For the text-containing cell, return its midpoint in (X, Y) coordinate format. 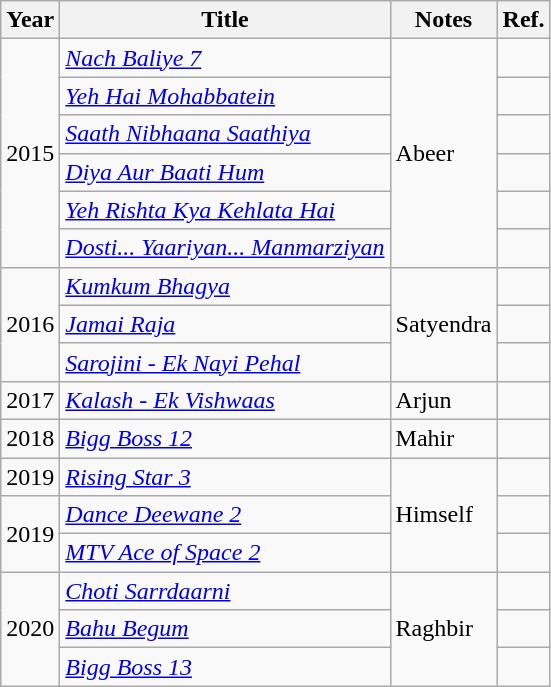
2018 (30, 438)
Dance Deewane 2 (225, 515)
Bahu Begum (225, 629)
2020 (30, 629)
Notes (444, 20)
Rising Star 3 (225, 477)
Yeh Rishta Kya Kehlata Hai (225, 210)
Year (30, 20)
2016 (30, 324)
Ref. (524, 20)
Dosti... Yaariyan... Manmarziyan (225, 248)
Satyendra (444, 324)
Raghbir (444, 629)
Jamai Raja (225, 324)
Abeer (444, 153)
2017 (30, 400)
Mahir (444, 438)
Bigg Boss 12 (225, 438)
Saath Nibhaana Saathiya (225, 134)
Kalash - Ek Vishwaas (225, 400)
Bigg Boss 13 (225, 667)
Sarojini - Ek Nayi Pehal (225, 362)
Himself (444, 515)
Diya Aur Baati Hum (225, 172)
2015 (30, 153)
Yeh Hai Mohabbatein (225, 96)
Kumkum Bhagya (225, 286)
MTV Ace of Space 2 (225, 553)
Choti Sarrdaarni (225, 591)
Arjun (444, 400)
Title (225, 20)
Nach Baliye 7 (225, 58)
